Return the [X, Y] coordinate for the center point of the cell that contains the specified text.  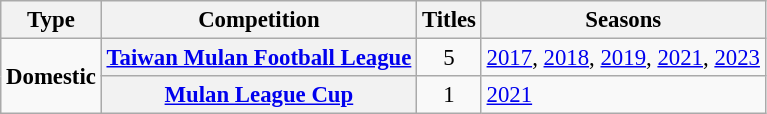
Competition [258, 20]
2017, 2018, 2019, 2021, 2023 [623, 58]
Titles [450, 20]
2021 [623, 95]
Seasons [623, 20]
Domestic [51, 76]
Mulan League Cup [258, 95]
Type [51, 20]
5 [450, 58]
1 [450, 95]
Taiwan Mulan Football League [258, 58]
